For the text-containing cell, return its midpoint in (x, y) coordinate format. 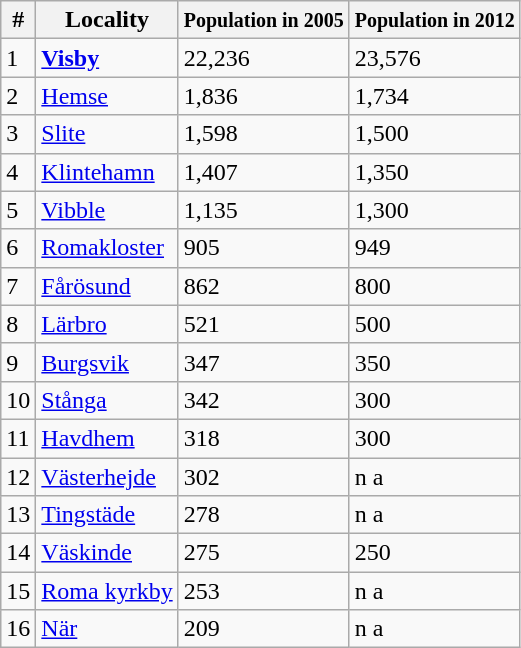
2 (18, 96)
500 (434, 324)
1,734 (434, 96)
Population in 2012 (434, 20)
1,350 (434, 172)
23,576 (434, 58)
Vibble (107, 210)
13 (18, 515)
Väskinde (107, 553)
Tingstäde (107, 515)
9 (18, 362)
8 (18, 324)
1,836 (264, 96)
Romakloster (107, 248)
1 (18, 58)
4 (18, 172)
350 (434, 362)
Locality (107, 20)
# (18, 20)
7 (18, 286)
905 (264, 248)
250 (434, 553)
14 (18, 553)
Slite (107, 134)
När (107, 629)
16 (18, 629)
Fårösund (107, 286)
Visby (107, 58)
302 (264, 477)
1,500 (434, 134)
6 (18, 248)
Havdhem (107, 438)
949 (434, 248)
278 (264, 515)
15 (18, 591)
347 (264, 362)
209 (264, 629)
521 (264, 324)
Västerhejde (107, 477)
22,236 (264, 58)
Klintehamn (107, 172)
1,135 (264, 210)
Lärbro (107, 324)
Stånga (107, 400)
Hemse (107, 96)
253 (264, 591)
275 (264, 553)
Population in 2005 (264, 20)
10 (18, 400)
318 (264, 438)
11 (18, 438)
5 (18, 210)
862 (264, 286)
1,407 (264, 172)
1,598 (264, 134)
800 (434, 286)
Roma kyrkby (107, 591)
Burgsvik (107, 362)
342 (264, 400)
12 (18, 477)
3 (18, 134)
1,300 (434, 210)
